Pinpoint the cell where the given text exists, returning its [X, Y] midpoint coordinate. 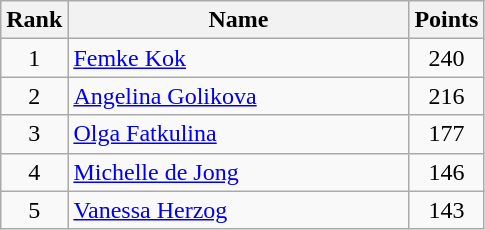
Femke Kok [238, 58]
Rank [34, 20]
Michelle de Jong [238, 172]
Angelina Golikova [238, 96]
240 [446, 58]
5 [34, 210]
4 [34, 172]
177 [446, 134]
143 [446, 210]
Olga Fatkulina [238, 134]
2 [34, 96]
1 [34, 58]
Vanessa Herzog [238, 210]
216 [446, 96]
3 [34, 134]
Name [238, 20]
Points [446, 20]
146 [446, 172]
